Identify which cell holds the provided text, then report its (x, y) central coordinate. 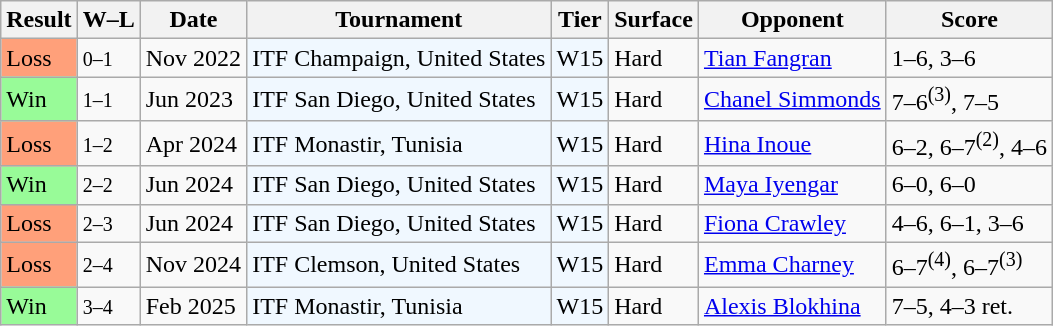
Surface (654, 20)
Jun 2023 (193, 100)
Tier (580, 20)
Opponent (792, 20)
Date (193, 20)
7–5, 4–3 ret. (969, 306)
Nov 2022 (193, 58)
Nov 2024 (193, 264)
Alexis Blokhina (792, 306)
Fiona Crawley (792, 223)
0–1 (108, 58)
7–6(3), 7–5 (969, 100)
4–6, 6–1, 3–6 (969, 223)
Tian Fangran (792, 58)
2–3 (108, 223)
Maya Iyengar (792, 185)
1–2 (108, 144)
Apr 2024 (193, 144)
6–7(4), 6–7(3) (969, 264)
W–L (108, 20)
Result (39, 20)
Hina Inoue (792, 144)
ITF Champaign, United States (399, 58)
Emma Charney (792, 264)
3–4 (108, 306)
Feb 2025 (193, 306)
1–6, 3–6 (969, 58)
2–2 (108, 185)
6–0, 6–0 (969, 185)
6–2, 6–7(2), 4–6 (969, 144)
ITF Clemson, United States (399, 264)
2–4 (108, 264)
Tournament (399, 20)
Chanel Simmonds (792, 100)
1–1 (108, 100)
Score (969, 20)
